For the text-containing cell, return its midpoint in [X, Y] coordinate format. 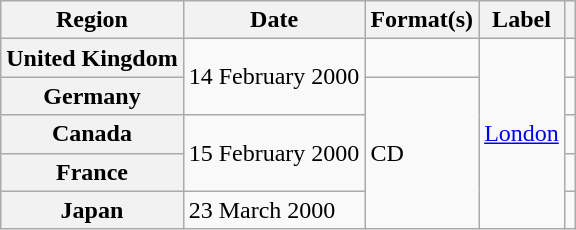
Canada [92, 134]
Format(s) [422, 20]
Label [522, 20]
15 February 2000 [274, 153]
Germany [92, 96]
Date [274, 20]
CD [422, 153]
United Kingdom [92, 58]
London [522, 134]
France [92, 172]
14 February 2000 [274, 77]
Japan [92, 210]
Region [92, 20]
23 March 2000 [274, 210]
